Identify which cell holds the provided text, then report its (X, Y) central coordinate. 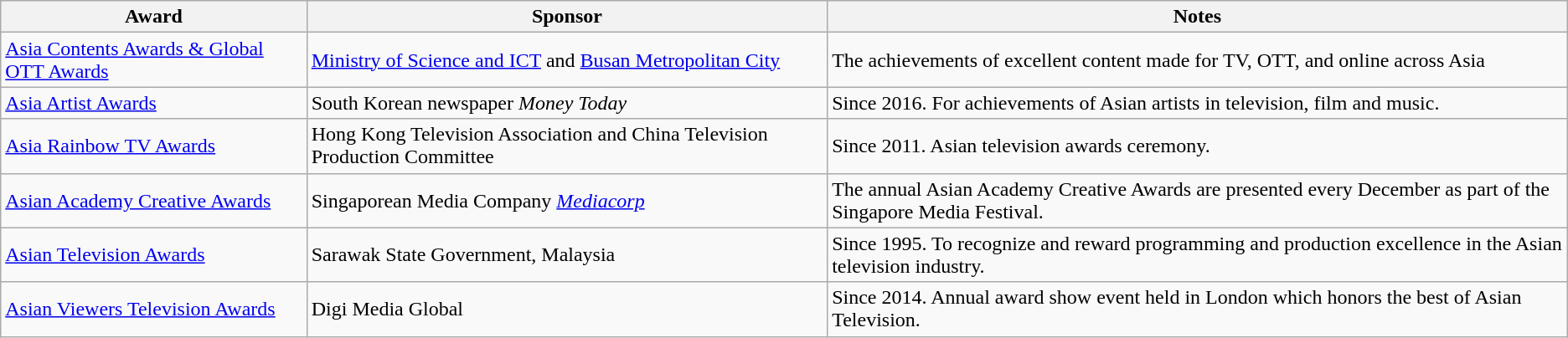
The achievements of excellent content made for TV, OTT, and online across Asia (1198, 60)
Digi Media Global (566, 310)
Asia Rainbow TV Awards (154, 146)
Award (154, 17)
Asia Artist Awards (154, 103)
Sponsor (566, 17)
Asian Television Awards (154, 254)
Hong Kong Television Association and China Television Production Committee (566, 146)
Singaporean Media Company Mediacorp (566, 201)
Notes (1198, 17)
Sarawak State Government, Malaysia (566, 254)
Since 2014. Annual award show event held in London which honors the best of Asian Television. (1198, 310)
Ministry of Science and ICT and Busan Metropolitan City (566, 60)
South Korean newspaper Money Today (566, 103)
Since 2016. For achievements of Asian artists in television, film and music. (1198, 103)
Since 2011. Asian television awards ceremony. (1198, 146)
The annual Asian Academy Creative Awards are presented every December as part of the Singapore Media Festival. (1198, 201)
Asian Viewers Television Awards (154, 310)
Asian Academy Creative Awards (154, 201)
Since 1995. To recognize and reward programming and production excellence in the Asian television industry. (1198, 254)
Asia Contents Awards & Global OTT Awards (154, 60)
